Provide the (X, Y) coordinate of the cell's center where the given text is located.  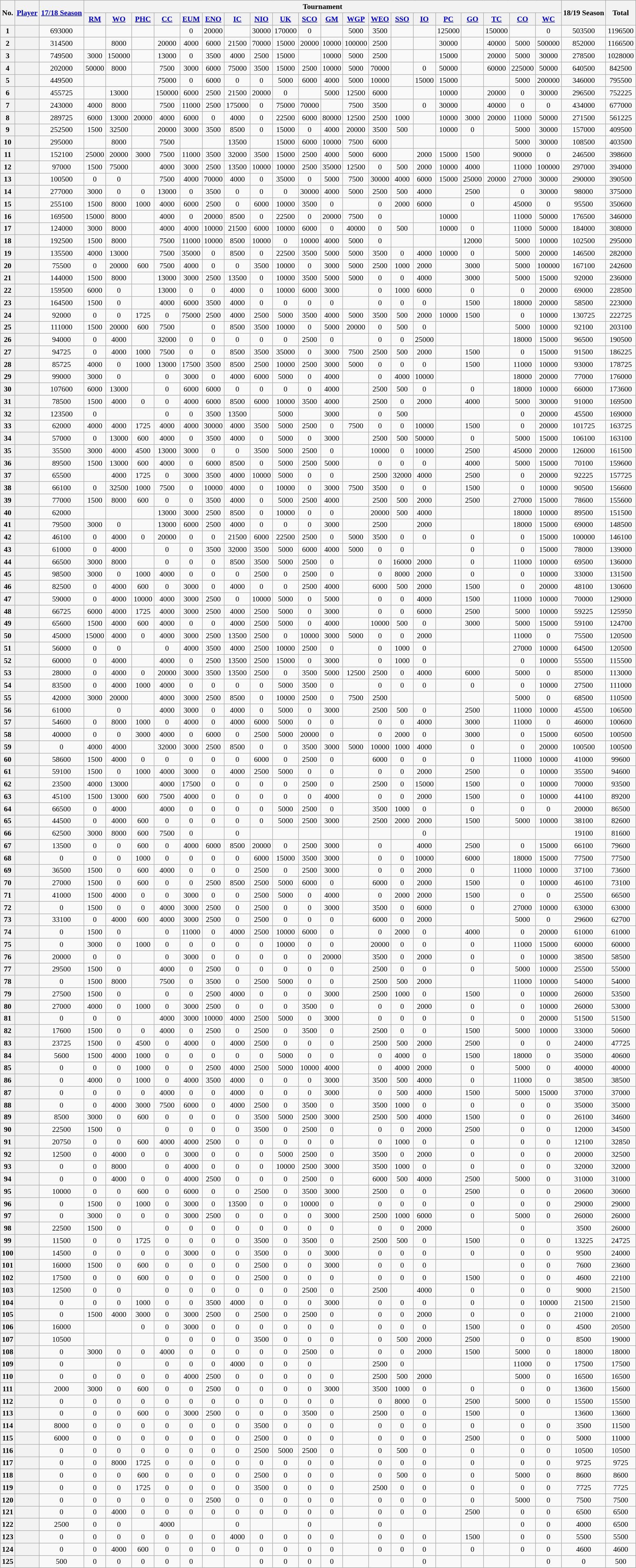
52 (8, 661)
92100 (584, 327)
104 (8, 1303)
85725 (61, 364)
CC (167, 19)
403500 (621, 142)
85000 (584, 673)
151500 (621, 513)
91000 (584, 402)
80 (8, 1006)
113000 (621, 673)
13225 (584, 1241)
297000 (584, 167)
53000 (621, 1006)
8 (8, 118)
48100 (584, 587)
58600 (61, 759)
62 (8, 784)
89 (8, 1117)
96500 (584, 340)
176500 (584, 217)
246500 (584, 155)
130600 (621, 587)
92 (8, 1154)
124700 (621, 624)
106100 (584, 439)
89200 (621, 796)
842500 (621, 68)
93500 (621, 784)
28 (8, 364)
67 (8, 846)
123500 (61, 414)
121 (8, 1512)
111 (8, 1389)
222725 (621, 315)
WEO (380, 19)
105 (8, 1315)
136000 (621, 562)
No. (8, 12)
UK (285, 19)
25 (8, 327)
308000 (621, 229)
47725 (621, 1043)
22100 (621, 1278)
79500 (61, 525)
20600 (584, 1191)
PHC (143, 19)
98000 (584, 192)
178725 (621, 364)
47 (8, 599)
159600 (621, 463)
31 (8, 402)
GO (472, 19)
164500 (61, 303)
17 (8, 229)
87 (8, 1093)
55500 (584, 661)
455725 (61, 93)
125000 (448, 31)
113 (8, 1413)
107 (8, 1340)
99600 (621, 759)
49 (8, 624)
54600 (61, 722)
38100 (584, 821)
78 (8, 982)
71 (8, 895)
169000 (621, 414)
WC (549, 19)
223000 (621, 303)
34500 (621, 1130)
139000 (621, 550)
13 (8, 179)
314500 (61, 44)
125950 (621, 611)
94600 (621, 772)
90500 (584, 488)
6 (8, 93)
752225 (621, 93)
36 (8, 463)
19 (8, 254)
146100 (621, 537)
42000 (61, 698)
350600 (621, 204)
103 (8, 1290)
98 (8, 1228)
78000 (584, 550)
69 (8, 871)
102500 (584, 241)
82600 (621, 821)
26 (8, 340)
45100 (61, 796)
242600 (621, 266)
123 (8, 1537)
75 (8, 945)
50 (8, 636)
74 (8, 932)
9500 (584, 1253)
73600 (621, 871)
409500 (621, 130)
277000 (61, 192)
PC (448, 19)
278500 (584, 56)
68500 (584, 698)
79600 (621, 846)
65 (8, 821)
92225 (584, 476)
73 (8, 920)
33 (8, 426)
70100 (584, 463)
24 (8, 315)
58 (8, 735)
130725 (584, 315)
30 (8, 389)
693000 (61, 31)
795500 (621, 81)
83500 (61, 686)
173600 (621, 389)
101 (8, 1266)
852000 (584, 44)
66725 (61, 611)
184000 (584, 229)
53500 (621, 994)
175000 (238, 105)
23 (8, 303)
116 (8, 1451)
252500 (61, 130)
225000 (522, 68)
114 (8, 1426)
50600 (621, 1031)
93 (8, 1167)
81 (8, 1019)
12 (8, 167)
20500 (621, 1327)
161500 (621, 451)
55000 (621, 969)
106 (8, 1327)
110500 (621, 698)
167100 (584, 266)
42 (8, 537)
176000 (621, 377)
94000 (61, 340)
24725 (621, 1241)
115500 (621, 661)
106500 (621, 710)
59225 (584, 611)
45 (8, 574)
84 (8, 1056)
100600 (621, 722)
CO (522, 19)
1028000 (621, 56)
21 (8, 278)
677000 (621, 105)
186225 (621, 352)
GM (332, 19)
65600 (61, 624)
17600 (61, 1031)
57000 (61, 439)
70 (8, 883)
86 (8, 1081)
76 (8, 957)
34600 (621, 1117)
255100 (61, 204)
108 (8, 1352)
48 (8, 611)
83 (8, 1043)
394000 (621, 167)
163100 (621, 439)
33100 (61, 920)
56 (8, 710)
41 (8, 525)
192500 (61, 241)
124 (8, 1549)
95 (8, 1191)
65500 (61, 476)
271500 (584, 118)
95500 (584, 204)
91500 (584, 352)
77 (8, 969)
202000 (61, 68)
56000 (61, 649)
66 (8, 834)
60500 (584, 735)
81600 (621, 834)
44500 (61, 821)
85 (8, 1068)
144000 (61, 278)
73100 (621, 883)
1196500 (621, 31)
122 (8, 1525)
RM (95, 19)
118 (8, 1475)
94725 (61, 352)
156600 (621, 488)
90 (8, 1130)
27 (8, 352)
23725 (61, 1043)
434000 (584, 105)
40600 (621, 1056)
109 (8, 1364)
290000 (584, 179)
91 (8, 1142)
190500 (621, 340)
78500 (61, 402)
59 (8, 747)
19100 (584, 834)
54 (8, 686)
93000 (584, 364)
SSO (402, 19)
86500 (621, 809)
5 (8, 81)
34 (8, 439)
90000 (522, 155)
203100 (621, 327)
17/18 Season (61, 12)
9 (8, 130)
51 (8, 649)
500000 (549, 44)
236000 (621, 278)
4 (8, 68)
55 (8, 698)
1166500 (621, 44)
561225 (621, 118)
64 (8, 809)
94 (8, 1179)
503500 (584, 31)
46000 (584, 722)
7 (8, 105)
100 (8, 1253)
WO (119, 19)
88 (8, 1105)
SCO (310, 19)
375000 (621, 192)
29600 (584, 920)
20 (8, 266)
82500 (61, 587)
40 (8, 513)
449500 (61, 81)
29 (8, 377)
110 (8, 1377)
640500 (584, 68)
80000 (332, 118)
69500 (584, 562)
15 (8, 204)
62700 (621, 920)
120 (8, 1500)
37 (8, 476)
108500 (584, 142)
146500 (584, 254)
10 (8, 142)
157725 (621, 476)
126000 (584, 451)
EUM (191, 19)
289725 (61, 118)
59000 (61, 599)
32850 (621, 1142)
44100 (584, 796)
IO (424, 19)
38 (8, 488)
79 (8, 994)
115 (8, 1438)
Player (27, 12)
3 (8, 56)
20750 (61, 1142)
155600 (621, 500)
TC (497, 19)
18 (8, 241)
16 (8, 217)
152100 (61, 155)
2 (8, 44)
30600 (621, 1191)
148500 (621, 525)
14 (8, 192)
53 (8, 673)
119 (8, 1488)
62500 (61, 834)
15600 (621, 1389)
131500 (621, 574)
9000 (584, 1290)
ENO (213, 19)
23500 (61, 784)
157000 (584, 130)
28000 (61, 673)
1 (8, 31)
61 (8, 772)
163725 (621, 426)
26100 (584, 1117)
125 (8, 1562)
117 (8, 1463)
NIO (262, 19)
749500 (61, 56)
98500 (61, 574)
63 (8, 796)
107600 (61, 389)
200000 (549, 81)
82 (8, 1031)
60 (8, 759)
57 (8, 722)
72 (8, 908)
390500 (621, 179)
29500 (61, 969)
398600 (621, 155)
102 (8, 1278)
19000 (621, 1340)
78600 (584, 500)
32 (8, 414)
124000 (61, 229)
36500 (61, 871)
135500 (61, 254)
97 (8, 1216)
243000 (61, 105)
99000 (61, 377)
129000 (621, 599)
66000 (584, 389)
68 (8, 858)
12100 (584, 1142)
99 (8, 1241)
296500 (584, 93)
14500 (61, 1253)
44 (8, 562)
112 (8, 1401)
101725 (584, 426)
22 (8, 291)
5600 (61, 1056)
18/19 Season (584, 12)
7600 (584, 1266)
228500 (621, 291)
Tournament (323, 7)
43 (8, 550)
11 (8, 155)
64500 (584, 649)
IC (238, 19)
46 (8, 587)
97000 (61, 167)
96 (8, 1204)
Total (621, 12)
35 (8, 451)
37100 (584, 871)
WGP (356, 19)
39 (8, 500)
159500 (61, 291)
170000 (285, 31)
23600 (621, 1266)
282000 (621, 254)
